Provide the [X, Y] coordinate of the cell's center where the given text is located.  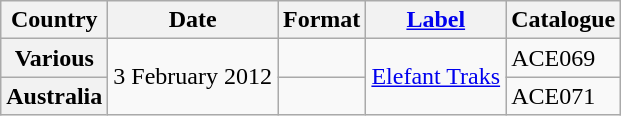
Elefant Traks [436, 77]
Label [436, 20]
ACE069 [564, 58]
Catalogue [564, 20]
Various [54, 58]
Date [193, 20]
Country [54, 20]
3 February 2012 [193, 77]
Australia [54, 96]
ACE071 [564, 96]
Format [322, 20]
